Return the (x, y) coordinate for the center point of the cell that contains the specified text.  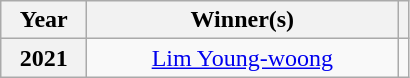
Year (44, 20)
Lim Young-woong (242, 58)
Winner(s) (242, 20)
2021 (44, 58)
